Extract the (x, y) coordinate from the center of the cell holding the provided text.  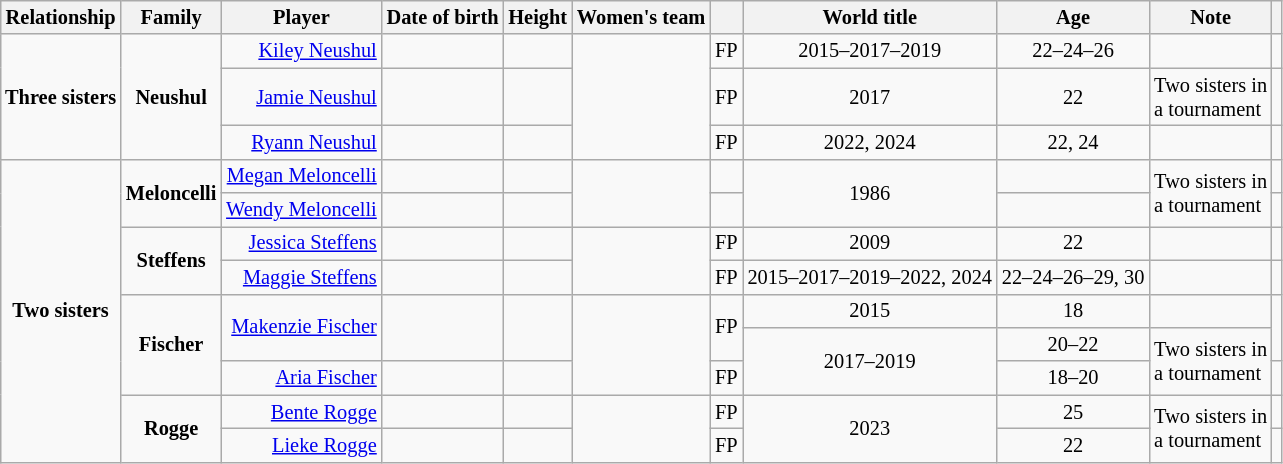
Aria Fischer (301, 378)
Women's team (641, 17)
2017 (870, 97)
Two sisters (60, 310)
Bente Rogge (301, 412)
Lieke Rogge (301, 445)
2017–2019 (870, 360)
2015–2017–2019 (870, 51)
22–24–26–29, 30 (1073, 277)
Makenzie Fischer (301, 328)
Meloncelli (171, 192)
2015–2017–2019–2022, 2024 (870, 277)
20–22 (1073, 344)
Date of birth (443, 17)
Fischer (171, 344)
Height (538, 17)
Megan Meloncelli (301, 176)
Ryann Neushul (301, 142)
Age (1073, 17)
1986 (870, 192)
Three sisters (60, 96)
Kiley Neushul (301, 51)
Rogge (171, 428)
Wendy Meloncelli (301, 210)
Neushul (171, 96)
2023 (870, 428)
18 (1073, 311)
Relationship (60, 17)
2015 (870, 311)
Note (1210, 17)
Family (171, 17)
25 (1073, 412)
Steffens (171, 260)
Jessica Steffens (301, 243)
Maggie Steffens (301, 277)
Jamie Neushul (301, 97)
22–24–26 (1073, 51)
2022, 2024 (870, 142)
22, 24 (1073, 142)
World title (870, 17)
18–20 (1073, 378)
2009 (870, 243)
Player (301, 17)
